Pinpoint the cell where the given text exists, returning its (x, y) midpoint coordinate. 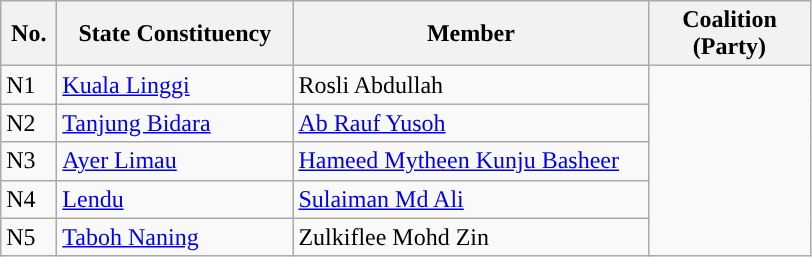
N5 (29, 237)
N3 (29, 161)
Zulkiflee Mohd Zin (471, 237)
Lendu (175, 199)
No. (29, 34)
Ab Rauf Yusoh (471, 123)
Hameed Mytheen Kunju Basheer (471, 161)
Sulaiman Md Ali (471, 199)
Taboh Naning (175, 237)
N2 (29, 123)
N4 (29, 199)
Coalition (Party) (730, 34)
State Constituency (175, 34)
Ayer Limau (175, 161)
N1 (29, 85)
Rosli Abdullah (471, 85)
Member (471, 34)
Kuala Linggi (175, 85)
Tanjung Bidara (175, 123)
